Return [X, Y] of the center of cell containing provided text 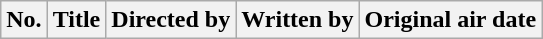
Written by [298, 20]
Directed by [171, 20]
Original air date [450, 20]
No. [24, 20]
Title [76, 20]
